From the cell containing the given text, extract its center point as (x, y) coordinate. 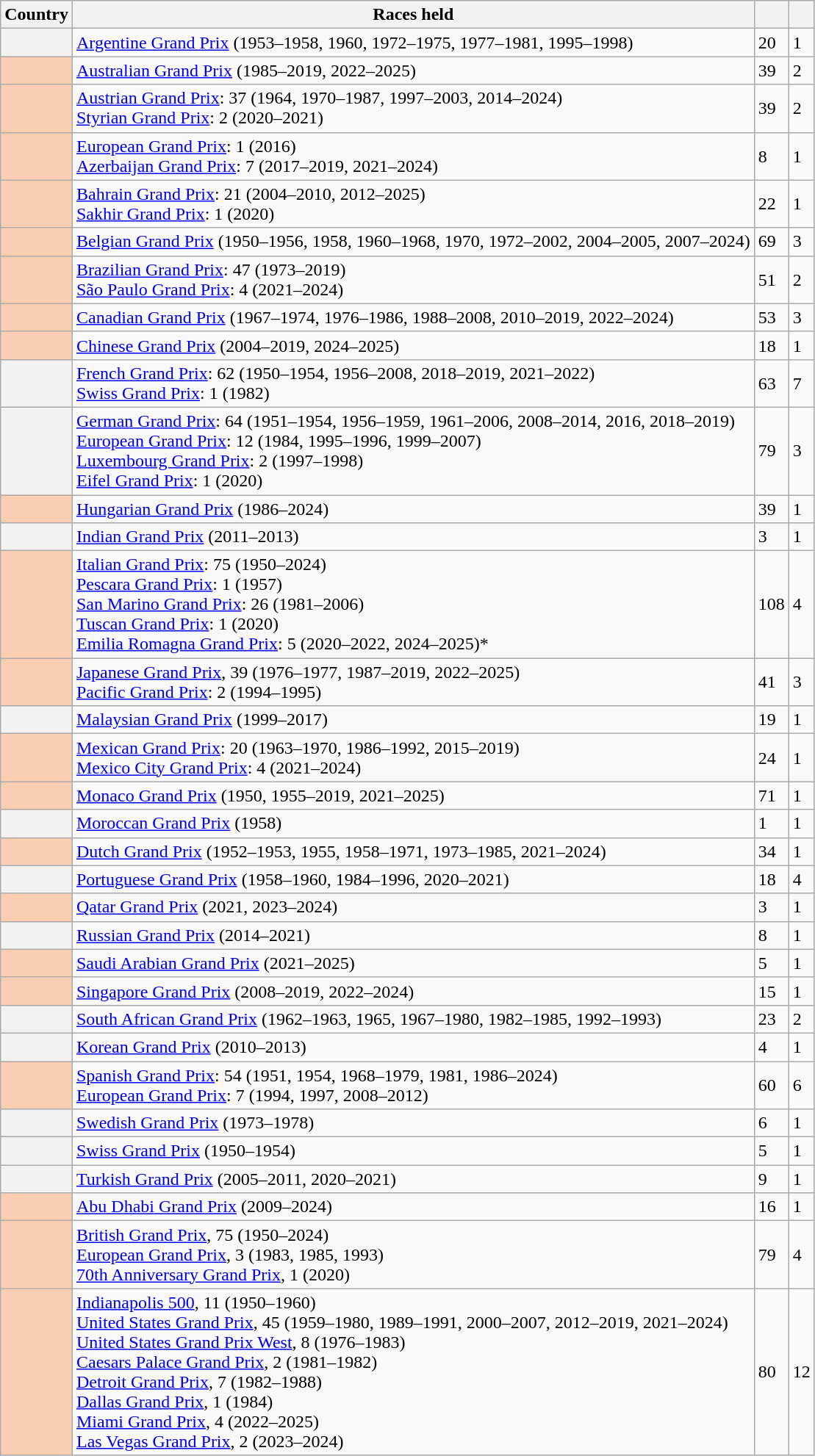
Qatar Grand Prix (2021, 2023–2024) (413, 907)
20 (772, 43)
71 (772, 796)
41 (772, 682)
Monaco Grand Prix (1950, 1955–2019, 2021–2025) (413, 796)
Russian Grand Prix (2014–2021) (413, 935)
British Grand Prix, 75 (1950–2024)European Grand Prix, 3 (1983, 1985, 1993)70th Anniversary Grand Prix, 1 (2020) (413, 1255)
Spanish Grand Prix: 54 (1951, 1954, 1968–1979, 1981, 1986–2024)European Grand Prix: 7 (1994, 1997, 2008–2012) (413, 1084)
69 (772, 242)
Malaysian Grand Prix (1999–2017) (413, 720)
Hungarian Grand Prix (1986–2024) (413, 509)
12 (801, 1372)
Bahrain Grand Prix: 21 (2004–2010, 2012–2025)Sakhir Grand Prix: 1 (2020) (413, 204)
French Grand Prix: 62 (1950–1954, 1956–2008, 2018–2019, 2021–2022)Swiss Grand Prix: 1 (1982) (413, 383)
16 (772, 1207)
Singapore Grand Prix (2008–2019, 2022–2024) (413, 991)
Japanese Grand Prix, 39 (1976–1977, 1987–2019, 2022–2025)Pacific Grand Prix: 2 (1994–1995) (413, 682)
Swedish Grand Prix (1973–1978) (413, 1123)
Saudi Arabian Grand Prix (2021–2025) (413, 963)
19 (772, 720)
Country (37, 15)
Portuguese Grand Prix (1958–1960, 1984–1996, 2020–2021) (413, 879)
108 (772, 605)
Turkish Grand Prix (2005–2011, 2020–2021) (413, 1179)
Moroccan Grand Prix (1958) (413, 823)
60 (772, 1084)
Mexican Grand Prix: 20 (1963–1970, 1986–1992, 2015–2019)Mexico City Grand Prix: 4 (2021–2024) (413, 758)
Chinese Grand Prix (2004–2019, 2024–2025) (413, 345)
Canadian Grand Prix (1967–1974, 1976–1986, 1988–2008, 2010–2019, 2022–2024) (413, 317)
Argentine Grand Prix (1953–1958, 1960, 1972–1975, 1977–1981, 1995–1998) (413, 43)
51 (772, 279)
7 (801, 383)
Korean Grand Prix (2010–2013) (413, 1047)
Abu Dhabi Grand Prix (2009–2024) (413, 1207)
Brazilian Grand Prix: 47 (1973–2019)São Paulo Grand Prix: 4 (2021–2024) (413, 279)
80 (772, 1372)
European Grand Prix: 1 (2016)Azerbaijan Grand Prix: 7 (2017–2019, 2021–2024) (413, 156)
23 (772, 1019)
Belgian Grand Prix (1950–1956, 1958, 1960–1968, 1970, 1972–2002, 2004–2005, 2007–2024) (413, 242)
34 (772, 851)
9 (772, 1179)
15 (772, 991)
63 (772, 383)
Dutch Grand Prix (1952–1953, 1955, 1958–1971, 1973–1985, 2021–2024) (413, 851)
Australian Grand Prix (1985–2019, 2022–2025) (413, 71)
Indian Grand Prix (2011–2013) (413, 537)
Austrian Grand Prix: 37 (1964, 1970–1987, 1997–2003, 2014–2024)Styrian Grand Prix: 2 (2020–2021) (413, 109)
24 (772, 758)
South African Grand Prix (1962–1963, 1965, 1967–1980, 1982–1985, 1992–1993) (413, 1019)
22 (772, 204)
53 (772, 317)
Swiss Grand Prix (1950–1954) (413, 1151)
Races held (413, 15)
